Capture the cell that displays the provided text and extract its [X, Y] central coordinate. 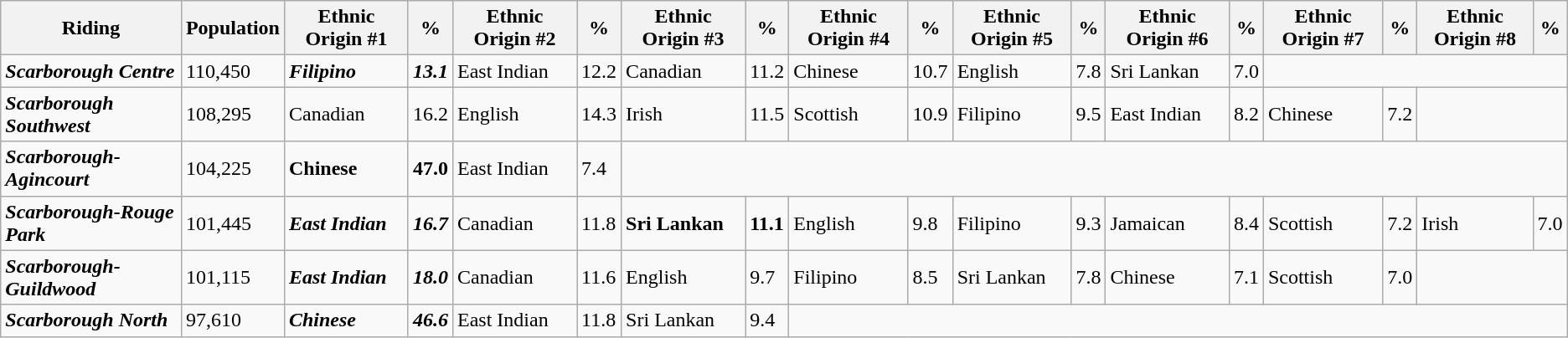
110,450 [233, 71]
104,225 [233, 169]
11.1 [767, 223]
Population [233, 28]
11.5 [767, 114]
Riding [91, 28]
11.2 [767, 71]
Scarborough North [91, 320]
Ethnic Origin #3 [683, 28]
7.4 [600, 169]
18.0 [431, 278]
Jamaican [1168, 223]
Scarborough-Rouge Park [91, 223]
8.2 [1246, 114]
11.6 [600, 278]
Ethnic Origin #7 [1323, 28]
Scarborough-Guildwood [91, 278]
16.2 [431, 114]
10.9 [930, 114]
Scarborough Centre [91, 71]
46.6 [431, 320]
9.7 [767, 278]
Ethnic Origin #8 [1475, 28]
Ethnic Origin #2 [515, 28]
Scarborough-Agincourt [91, 169]
108,295 [233, 114]
14.3 [600, 114]
47.0 [431, 169]
12.2 [600, 71]
101,445 [233, 223]
10.7 [930, 71]
9.3 [1089, 223]
Ethnic Origin #6 [1168, 28]
97,610 [233, 320]
16.7 [431, 223]
Ethnic Origin #5 [1012, 28]
Ethnic Origin #1 [346, 28]
Scarborough Southwest [91, 114]
13.1 [431, 71]
8.4 [1246, 223]
8.5 [930, 278]
Ethnic Origin #4 [848, 28]
101,115 [233, 278]
9.5 [1089, 114]
9.8 [930, 223]
7.1 [1246, 278]
9.4 [767, 320]
